Extract the (x, y) coordinate from the center of the cell holding the provided text.  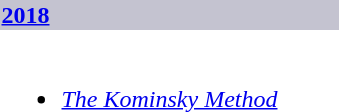
2018 (170, 15)
